Provide the [x, y] coordinate of the cell's center where the given text is located.  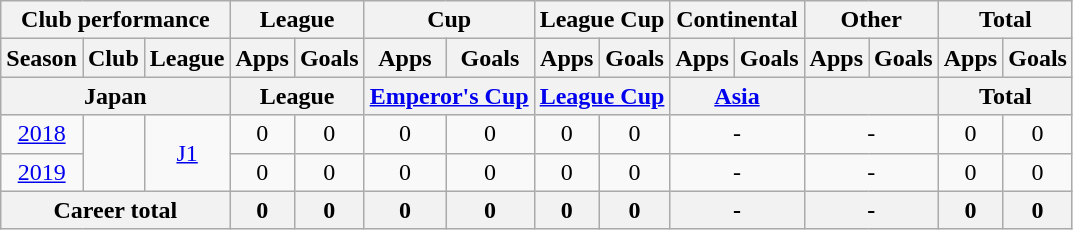
Emperor's Cup [449, 96]
2019 [42, 172]
Club performance [116, 20]
Club [113, 58]
Cup [449, 20]
Season [42, 58]
J1 [187, 153]
Other [871, 20]
Japan [116, 96]
Asia [737, 96]
Continental [737, 20]
Career total [116, 210]
2018 [42, 134]
